Detect which cell encompasses the target text, then output its (X, Y) center coordinate. 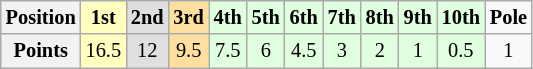
4.5 (304, 51)
8th (380, 17)
2nd (148, 17)
10th (461, 17)
1st (104, 17)
3rd (189, 17)
2 (380, 51)
16.5 (104, 51)
Points (41, 51)
7th (342, 17)
3 (342, 51)
9.5 (189, 51)
12 (148, 51)
7.5 (228, 51)
Position (41, 17)
5th (266, 17)
4th (228, 17)
9th (418, 17)
6 (266, 51)
6th (304, 17)
0.5 (461, 51)
Pole (508, 17)
